Output the [X, Y] coordinate of the center of the cell containing the given text.  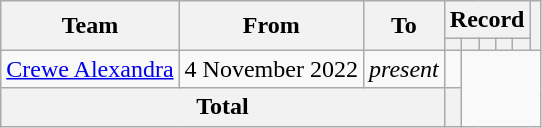
present [404, 69]
To [404, 26]
Total [223, 107]
Team [90, 26]
4 November 2022 [271, 69]
From [271, 26]
Record [487, 20]
Crewe Alexandra [90, 69]
